Capture the cell that displays the provided text and extract its [X, Y] central coordinate. 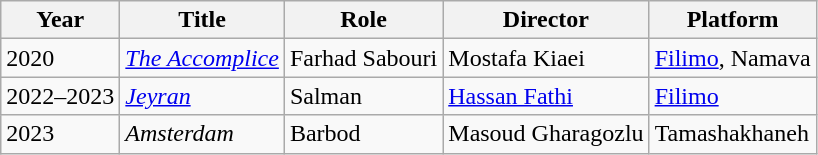
2022–2023 [60, 96]
Filimo, Namava [732, 58]
Farhad Sabouri [363, 58]
Jeyran [202, 96]
Director [546, 20]
Hassan Fathi [546, 96]
Tamashakhaneh [732, 134]
Role [363, 20]
Barbod [363, 134]
Masoud Gharagozlu [546, 134]
Year [60, 20]
Filimo [732, 96]
Platform [732, 20]
2023 [60, 134]
The Accomplice [202, 58]
2020 [60, 58]
Salman [363, 96]
Mostafa Kiaei [546, 58]
Amsterdam [202, 134]
Title [202, 20]
